From the cell containing the given text, extract its center point as [X, Y] coordinate. 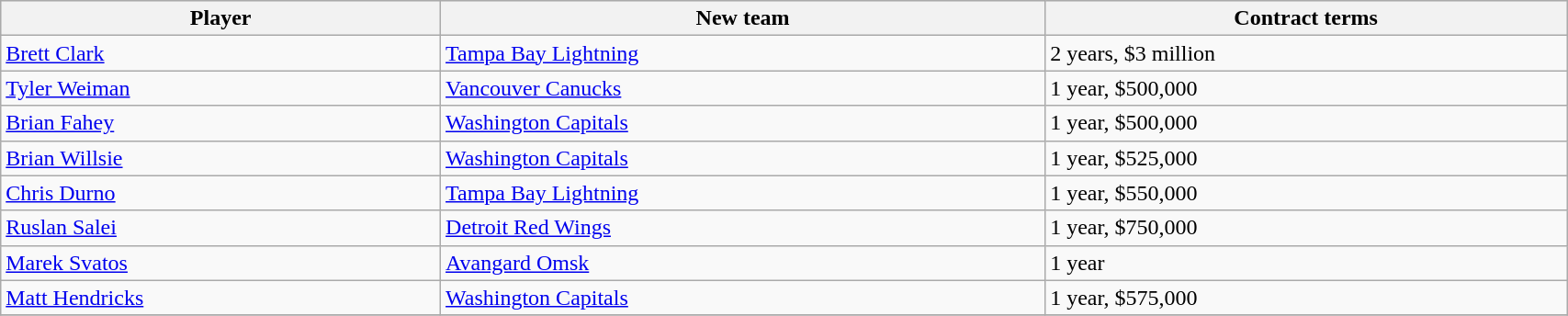
Tyler Weiman [220, 88]
2 years, $3 million [1306, 53]
1 year, $750,000 [1306, 228]
Contract terms [1306, 18]
New team [743, 18]
Marek Svatos [220, 263]
Chris Durno [220, 193]
Ruslan Salei [220, 228]
Detroit Red Wings [743, 228]
1 year, $525,000 [1306, 158]
Matt Hendricks [220, 298]
Vancouver Canucks [743, 88]
Brian Willsie [220, 158]
1 year, $575,000 [1306, 298]
Avangard Omsk [743, 263]
Brian Fahey [220, 123]
1 year, $550,000 [1306, 193]
1 year [1306, 263]
Brett Clark [220, 53]
Player [220, 18]
